Return (x, y) of the center of cell containing provided text 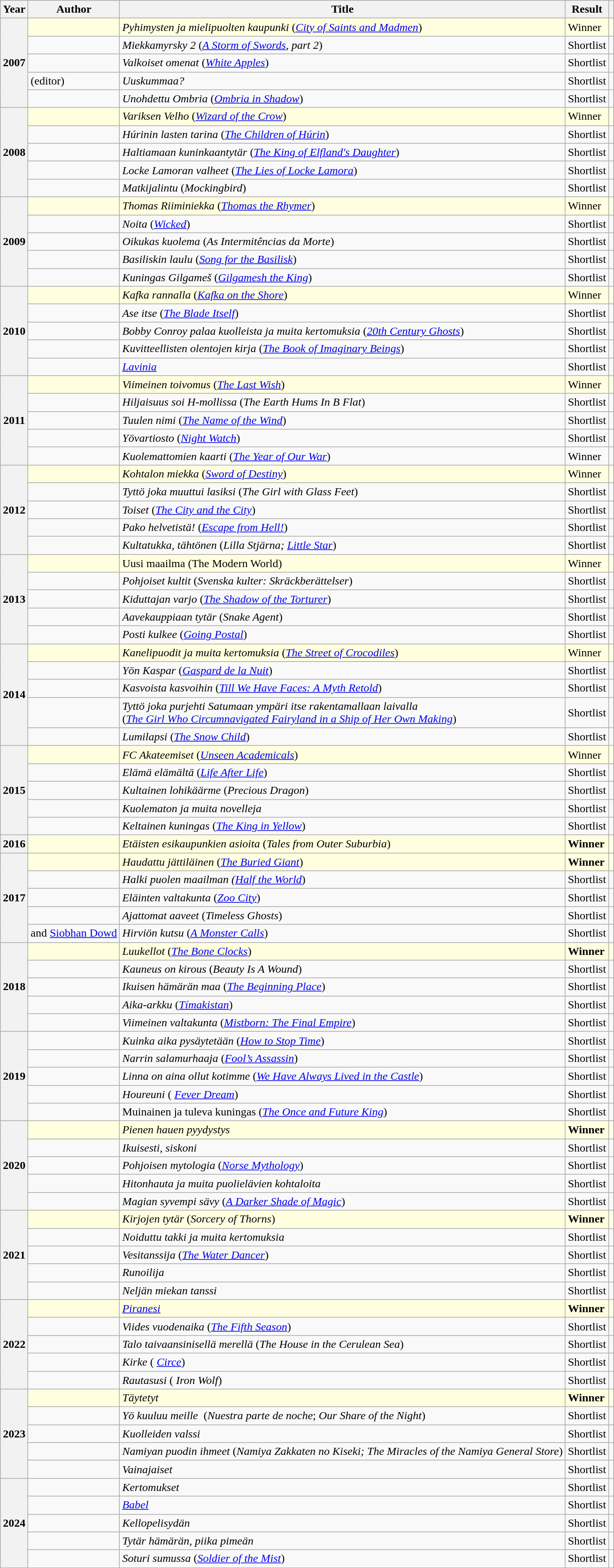
Unohdettu Ombria (Ombria in Shadow) (343, 99)
Kuolleiden valssi (343, 1434)
Muinainen ja tuleva kuningas (The Once and Future King) (343, 1112)
2014 (14, 695)
Yön Kaspar (Gaspard de la Nuit) (343, 670)
Halki puolen maailman (Half the World) (343, 880)
Babel (343, 1505)
Kuningas Gilgameš (Gilgamesh the King) (343, 277)
Pohjoiset kultit (Svenska kulter: Skräckberättelser) (343, 581)
Elämä elämältä (Life After Life) (343, 772)
FC Akateemiset (Unseen Academicals) (343, 754)
Oikukas kuolema (As Intermitências da Morte) (343, 242)
2010 (14, 331)
Result (587, 9)
Valkoiset omenat (White Apples) (343, 63)
Hiljaisuus soi H-mollissa (The Earth Hums In B Flat) (343, 402)
2017 (14, 898)
Soturi sumussa (Soldier of the Mist) (343, 1559)
Magian syvempi sävy (A Darker Shade of Magic) (343, 1201)
Húrinin lasten tarina (The Children of Húrin) (343, 134)
Täytetyt (343, 1398)
Kellopelisydän (343, 1523)
2007 (14, 63)
Ase itse (The Blade Itself) (343, 313)
Haudattu jättiläinen (The Buried Giant) (343, 862)
(editor) (74, 81)
Viimeinen toivomus (The Last Wish) (343, 384)
Kirke ( Circe) (343, 1362)
Uusi maailma (The Modern World) (343, 563)
2012 (14, 509)
Toiset (The City and the City) (343, 509)
Luukellot (The Bone Clocks) (343, 951)
Variksen Velho (Wizard of the Crow) (343, 116)
Kuvitteellisten olentojen kirja (The Book of Imaginary Beings) (343, 349)
Narrin salamurhaaja (Fool’s Assassin) (343, 1058)
Vesitanssija (The Water Dancer) (343, 1255)
2023 (14, 1434)
Lavinia (343, 367)
2019 (14, 1076)
2009 (14, 241)
Viimeinen valtakunta (Mistborn: The Final Empire) (343, 1022)
Keltainen kuningas (The King in Yellow) (343, 826)
Pohjoisen mytologia (Norse Mythology) (343, 1166)
2022 (14, 1344)
Vainajaiset (343, 1469)
Uuskummaa? (343, 81)
Pienen hauen pyydystys (343, 1130)
Kauneus on kirous (Beauty Is A Wound) (343, 969)
Haltiamaan kuninkaantytär (The King of Elfland's Daughter) (343, 152)
Viides vuodenaika (The Fifth Season) (343, 1326)
Kafka rannalla (Kafka on the Shore) (343, 295)
Kanelipuodit ja muita kertomuksia (The Street of Crocodiles) (343, 653)
Posti kulkee (Going Postal) (343, 635)
Linna on aina ollut kotimme (We Have Always Lived in the Castle) (343, 1076)
Tyttö joka muuttui lasiksi (The Girl with Glass Feet) (343, 492)
Aavekauppiaan tytär (Snake Agent) (343, 617)
Talo taivaansinisellä merellä (The House in the Cerulean Sea) (343, 1344)
Kuinka aika pysäytetään (How to Stop Time) (343, 1040)
Bobby Conroy palaa kuolleista ja muita kertomuksia (20th Century Ghosts) (343, 331)
Kuolematon ja muita novelleja (343, 808)
Runoilija (343, 1273)
Hirviön kutsu (A Monster Calls) (343, 933)
Houreuni ( Fever Dream) (343, 1094)
Kultatukka, tähtönen (Lilla Stjärna; Little Star) (343, 546)
2020 (14, 1166)
Kuolemattomien kaarti (The Year of Our War) (343, 456)
Lumilapsi (The Snow Child) (343, 737)
Aika-arkku (Tímakistan) (343, 1005)
2021 (14, 1255)
2015 (14, 790)
Tytär hämärän, piika pimeän (343, 1541)
Pako helvetistä! (Escape from Hell!) (343, 528)
Kertomukset (343, 1487)
Author (74, 9)
Rautasusi ( Iron Wolf) (343, 1380)
Thomas Riiminiekka (Thomas the Rhymer) (343, 206)
Ikuisen hämärän maa (The Beginning Place) (343, 987)
Tuulen nimi (The Name of the Wind) (343, 420)
Pyhimysten ja mielipuolten kaupunki (City of Saints and Madmen) (343, 27)
Etäisten esikaupunkien asioita (Tales from Outer Suburbia) (343, 844)
Ajattomat aaveet (Timeless Ghosts) (343, 915)
Kirjojen tytär (Sorcery of Thorns) (343, 1219)
Neljän miekan tanssi (343, 1291)
2024 (14, 1523)
Yövartiosto (Night Watch) (343, 438)
Yö kuuluu meille (Nuestra parte de noche; Our Share of the Night) (343, 1416)
Basiliskin laulu (Song for the Basilisk) (343, 260)
Tyttö joka purjehti Satumaan ympäri itse rakentamallaan laivalla(The Girl Who Circumnavigated Fairyland in a Ship of Her Own Making) (343, 713)
and Siobhan Dowd (74, 933)
Miekkamyrsky 2 (A Storm of Swords, part 2) (343, 45)
2018 (14, 987)
2016 (14, 844)
Year (14, 9)
Matkijalintu (Mockingbird) (343, 188)
Noiduttu takki ja muita kertomuksia (343, 1237)
Kultainen lohikäärme (Precious Dragon) (343, 790)
Kasvoista kasvoihin (Till We Have Faces: A Myth Retold) (343, 688)
Kohtalon miekka (Sword of Destiny) (343, 474)
2011 (14, 420)
2008 (14, 152)
2013 (14, 599)
Ikuisesti, siskoni (343, 1148)
Locke Lamoran valheet (The Lies of Locke Lamora) (343, 170)
Kiduttajan varjo (The Shadow of the Torturer) (343, 599)
Eläinten valtakunta (Zoo City) (343, 898)
Piranesi (343, 1308)
Hitonhauta ja muita puolielävien kohtaloita (343, 1184)
Namiyan puodin ihmeet (Namiya Zakkaten no Kiseki; The Miracles of the Namiya General Store) (343, 1452)
Title (343, 9)
Noita (Wicked) (343, 224)
